Output the [x, y] coordinate of the center of the cell containing the given text.  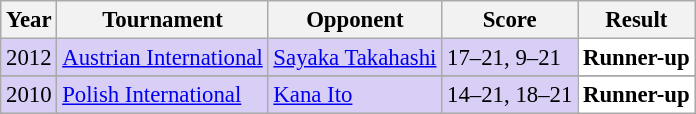
2010 [29, 95]
Result [636, 20]
2012 [29, 58]
Polish International [162, 95]
Year [29, 20]
14–21, 18–21 [510, 95]
Austrian International [162, 58]
Tournament [162, 20]
Score [510, 20]
Kana Ito [355, 95]
Sayaka Takahashi [355, 58]
Opponent [355, 20]
17–21, 9–21 [510, 58]
